Return the (x, y) coordinate for the center point of the cell that contains the specified text.  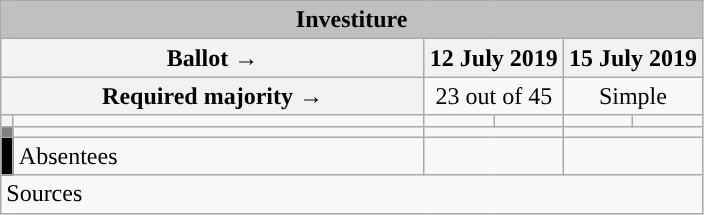
Simple (632, 96)
12 July 2019 (494, 58)
Investiture (352, 20)
23 out of 45 (494, 96)
15 July 2019 (632, 58)
Absentees (218, 156)
Sources (352, 194)
Ballot → (213, 58)
Required majority → (213, 96)
